Detect which cell encompasses the target text, then output its [X, Y] center coordinate. 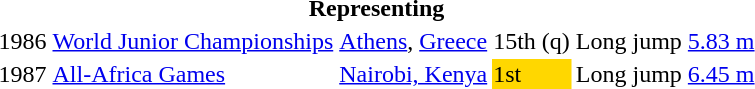
1st [532, 74]
World Junior Championships [193, 41]
Athens, Greece [414, 41]
Nairobi, Kenya [414, 74]
All-Africa Games [193, 74]
15th (q) [532, 41]
